Provide the [x, y] coordinate of the cell's center where the given text is located.  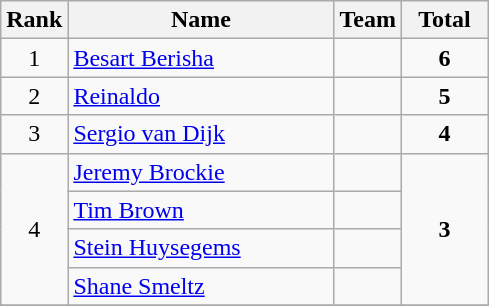
6 [444, 58]
1 [34, 58]
Tim Brown [201, 210]
Sergio van Dijk [201, 134]
Besart Berisha [201, 58]
2 [34, 96]
Jeremy Brockie [201, 172]
Reinaldo [201, 96]
Rank [34, 20]
Stein Huysegems [201, 248]
Shane Smeltz [201, 286]
Total [444, 20]
Name [201, 20]
5 [444, 96]
Team [368, 20]
